For the text-containing cell, return its midpoint in [x, y] coordinate format. 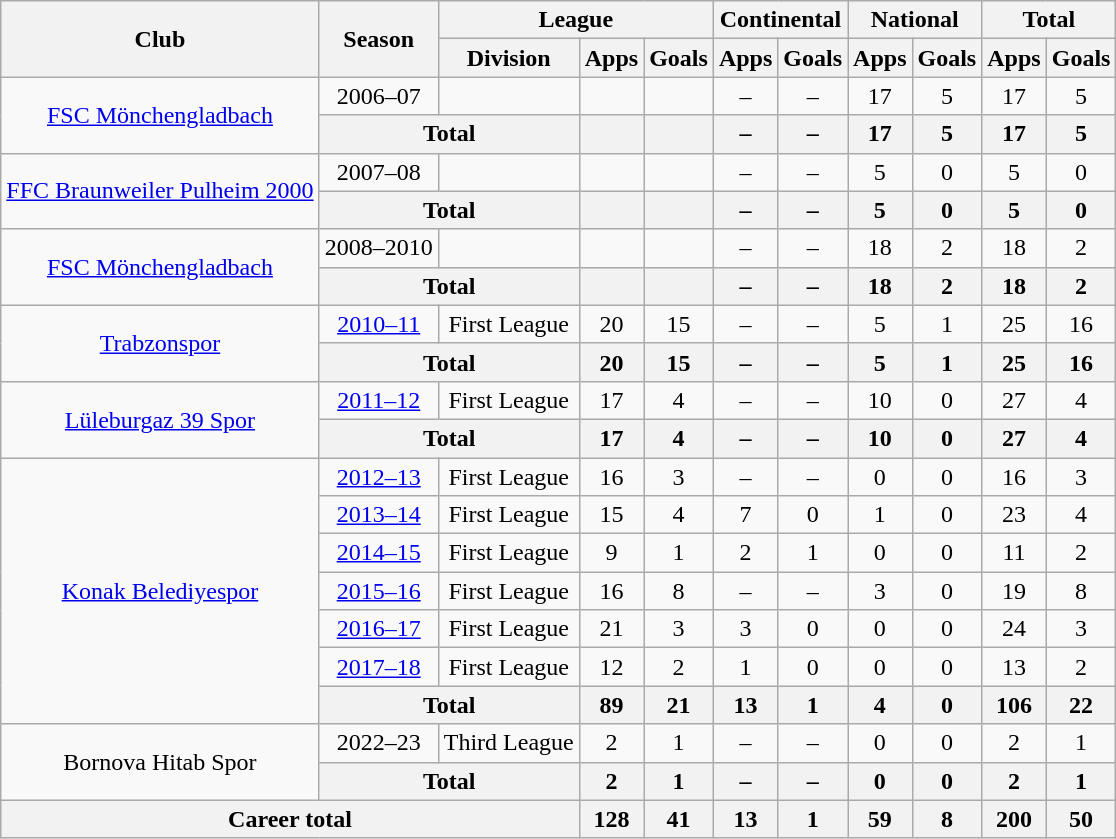
2008–2010 [378, 248]
National [915, 20]
2014–15 [378, 553]
89 [611, 705]
Career total [290, 819]
Division [508, 58]
12 [611, 667]
2017–18 [378, 667]
2006–07 [378, 96]
2012–13 [378, 477]
2013–14 [378, 515]
106 [1014, 705]
FFC Braunweiler Pulheim 2000 [160, 191]
200 [1014, 819]
41 [679, 819]
128 [611, 819]
59 [880, 819]
2022–23 [378, 743]
22 [1081, 705]
50 [1081, 819]
2016–17 [378, 629]
Season [378, 39]
24 [1014, 629]
9 [611, 553]
Club [160, 39]
7 [745, 515]
19 [1014, 591]
2007–08 [378, 172]
Third League [508, 743]
Trabzonspor [160, 343]
23 [1014, 515]
2015–16 [378, 591]
11 [1014, 553]
Continental [780, 20]
Bornova Hitab Spor [160, 762]
Konak Belediyespor [160, 591]
Lüleburgaz 39 Spor [160, 419]
League [576, 20]
2011–12 [378, 400]
2010–11 [378, 324]
